For the text-containing cell, return its midpoint in (x, y) coordinate format. 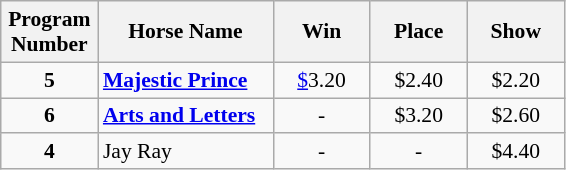
Program Number (50, 32)
6 (50, 116)
$2.20 (516, 80)
5 (50, 80)
$2.60 (516, 116)
Win (322, 32)
Arts and Letters (186, 116)
Jay Ray (186, 152)
Majestic Prince (186, 80)
Place (418, 32)
$2.40 (418, 80)
Show (516, 32)
Horse Name (186, 32)
4 (50, 152)
$4.40 (516, 152)
